For the text-containing cell, return its midpoint in [X, Y] coordinate format. 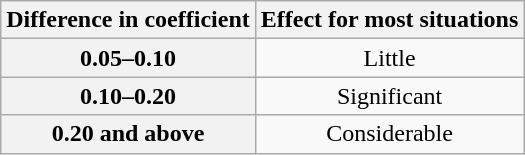
Effect for most situations [390, 20]
Difference in coefficient [128, 20]
0.20 and above [128, 134]
Considerable [390, 134]
Little [390, 58]
0.05–0.10 [128, 58]
Significant [390, 96]
0.10–0.20 [128, 96]
